Identify which cell holds the provided text, then report its [x, y] central coordinate. 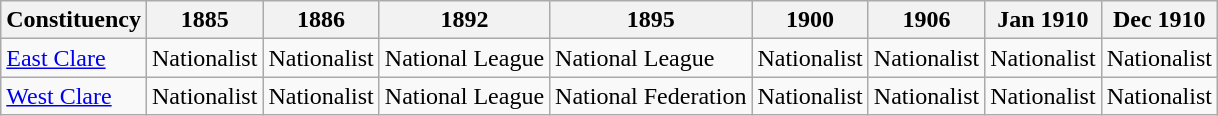
1886 [321, 20]
1900 [810, 20]
Constituency [74, 20]
East Clare [74, 58]
Jan 1910 [1043, 20]
1885 [204, 20]
1892 [464, 20]
West Clare [74, 96]
1895 [651, 20]
National Federation [651, 96]
Dec 1910 [1159, 20]
1906 [926, 20]
